Extract the [x, y] coordinate from the center of the cell holding the provided text.  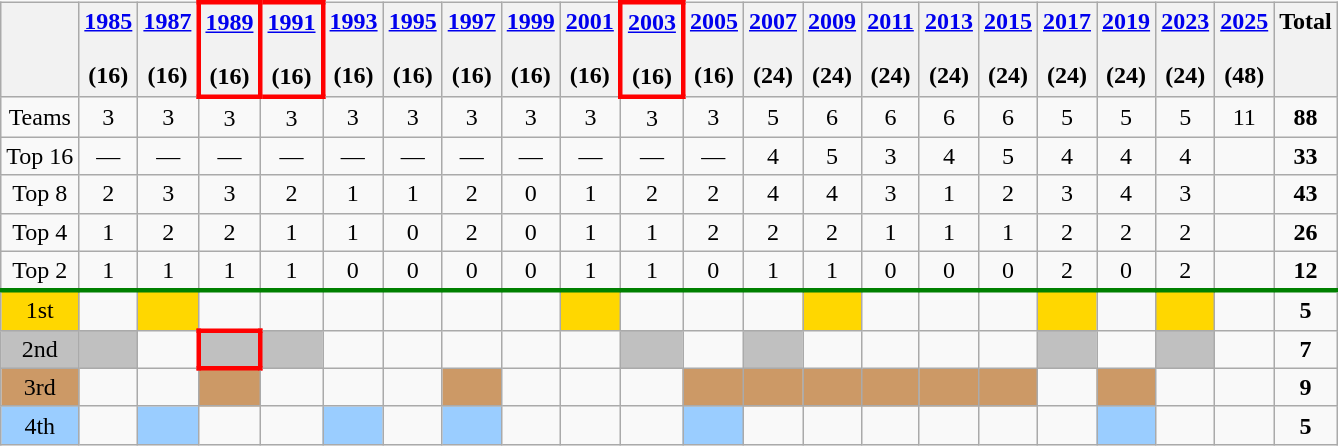
88 [1306, 117]
33 [1306, 156]
2nd [40, 349]
2019(24) [1126, 50]
Teams [40, 117]
26 [1306, 232]
2013(24) [948, 50]
1999(16) [530, 50]
1991(16) [291, 50]
1989(16) [229, 50]
1997(16) [472, 50]
2015(24) [1008, 50]
Total [1306, 50]
4th [40, 425]
7 [1306, 349]
3rd [40, 387]
1993(16) [354, 50]
1987(16) [168, 50]
2011(24) [891, 50]
2003(16) [652, 50]
1995(16) [412, 50]
2007(24) [772, 50]
11 [1244, 117]
Top 8 [40, 194]
9 [1306, 387]
2017(24) [1066, 50]
12 [1306, 271]
2001(16) [590, 50]
Top 16 [40, 156]
Top 4 [40, 232]
2009(24) [832, 50]
2005(16) [714, 50]
1st [40, 311]
1985(16) [108, 50]
Top 2 [40, 271]
2023(24) [1186, 50]
2025(48) [1244, 50]
43 [1306, 194]
